Determine the (x, y) coordinate at the center of the cell enclosing the given text.  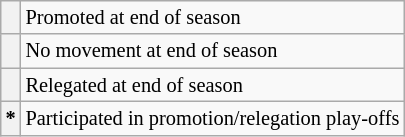
Promoted at end of season (213, 17)
No movement at end of season (213, 51)
Participated in promotion/relegation play-offs (213, 118)
* (11, 118)
Relegated at end of season (213, 85)
